For the text-containing cell, return its midpoint in (x, y) coordinate format. 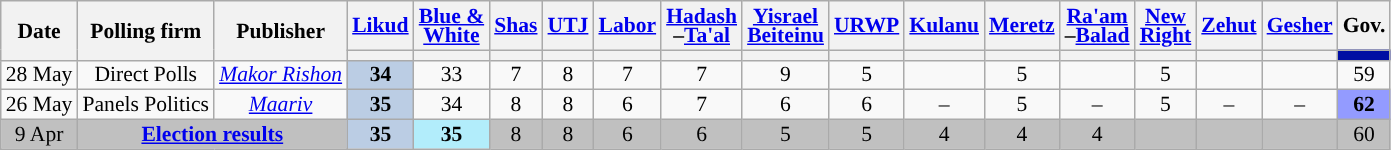
59 (1364, 75)
Date (40, 30)
Kulanu (944, 26)
Shas (516, 26)
Publisher (280, 30)
Polling firm (146, 30)
62 (1364, 105)
URWP (866, 26)
Maariv (280, 105)
60 (1364, 135)
Panels Politics (146, 105)
NewRight (1166, 26)
Blue &White (452, 26)
Gov. (1364, 26)
Zehut (1228, 26)
YisraelBeiteinu (786, 26)
Meretz (1022, 26)
Gesher (1300, 26)
Labor (627, 26)
Election results (212, 135)
9 (786, 75)
Ra'am–Balad (1098, 26)
33 (452, 75)
Makor Rishon (280, 75)
Likud (380, 26)
28 May (40, 75)
UTJ (568, 26)
Hadash–Ta'al (702, 26)
26 May (40, 105)
Direct Polls (146, 75)
9 Apr (40, 135)
